Identify which cell holds the provided text, then report its [X, Y] central coordinate. 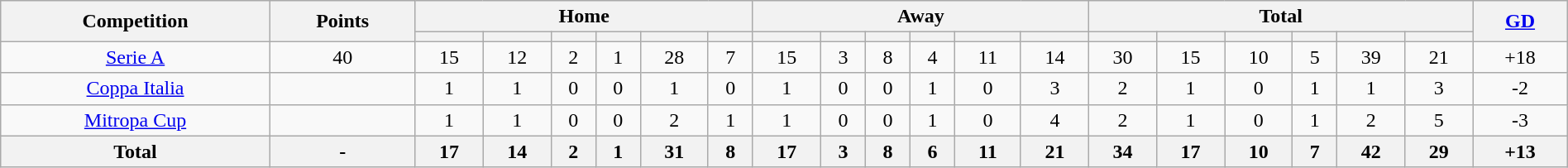
Home [584, 17]
34 [1122, 151]
Competition [136, 22]
Mitropa Cup [136, 120]
28 [674, 57]
Away [920, 17]
GD [1520, 22]
31 [674, 151]
Serie A [136, 57]
6 [932, 151]
+18 [1520, 57]
40 [342, 57]
- [342, 151]
29 [1439, 151]
-2 [1520, 89]
39 [1371, 57]
+13 [1520, 151]
Points [342, 22]
12 [517, 57]
Coppa Italia [136, 89]
-3 [1520, 120]
30 [1122, 57]
42 [1371, 151]
